Output the [X, Y] coordinate of the center of the cell containing the given text.  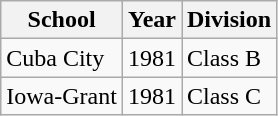
School [62, 20]
Year [152, 20]
Division [230, 20]
Class C [230, 96]
Class B [230, 58]
Iowa-Grant [62, 96]
Cuba City [62, 58]
